Capture the cell that displays the provided text and extract its [X, Y] central coordinate. 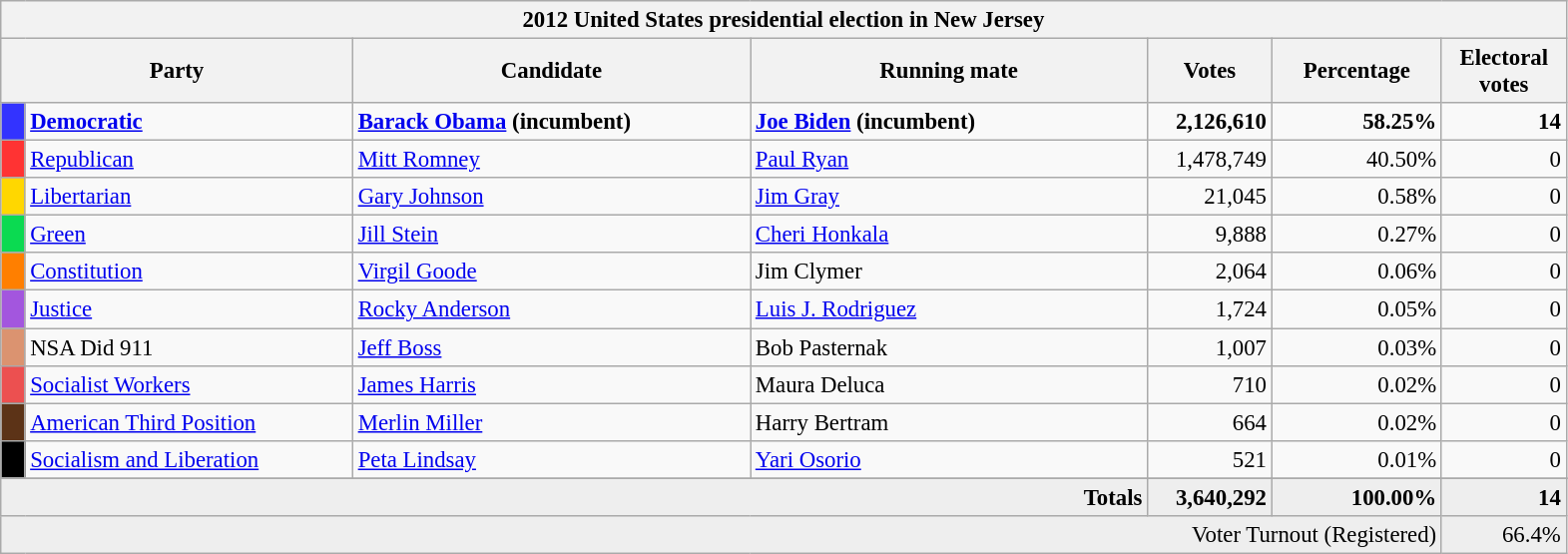
21,045 [1210, 197]
Electoral votes [1503, 72]
Republican [189, 160]
Green [189, 235]
Percentage [1356, 72]
Harry Bertram [949, 422]
2012 United States presidential election in New Jersey [784, 20]
Socialism and Liberation [189, 459]
NSA Did 911 [189, 347]
710 [1210, 384]
Jim Clymer [949, 273]
40.50% [1356, 160]
Running mate [949, 72]
Gary Johnson [551, 197]
Jeff Boss [551, 347]
Votes [1210, 72]
Democratic [189, 122]
Voter Turnout (Registered) [722, 535]
2,064 [1210, 273]
0.58% [1356, 197]
1,724 [1210, 309]
Barack Obama (incumbent) [551, 122]
Luis J. Rodriguez [949, 309]
3,640,292 [1210, 497]
Maura Deluca [949, 384]
Bob Pasternak [949, 347]
Paul Ryan [949, 160]
664 [1210, 422]
Totals [575, 497]
Joe Biden (incumbent) [949, 122]
100.00% [1356, 497]
Merlin Miller [551, 422]
Libertarian [189, 197]
58.25% [1356, 122]
1,478,749 [1210, 160]
Yari Osorio [949, 459]
American Third Position [189, 422]
2,126,610 [1210, 122]
Jill Stein [551, 235]
0.06% [1356, 273]
Socialist Workers [189, 384]
Jim Gray [949, 197]
Cheri Honkala [949, 235]
Mitt Romney [551, 160]
0.01% [1356, 459]
Peta Lindsay [551, 459]
0.05% [1356, 309]
1,007 [1210, 347]
Virgil Goode [551, 273]
Party [178, 72]
0.27% [1356, 235]
Justice [189, 309]
James Harris [551, 384]
66.4% [1503, 535]
Constitution [189, 273]
521 [1210, 459]
Candidate [551, 72]
9,888 [1210, 235]
0.03% [1356, 347]
Rocky Anderson [551, 309]
